Search for the cell housing the specified text and yield its [x, y] center coordinate. 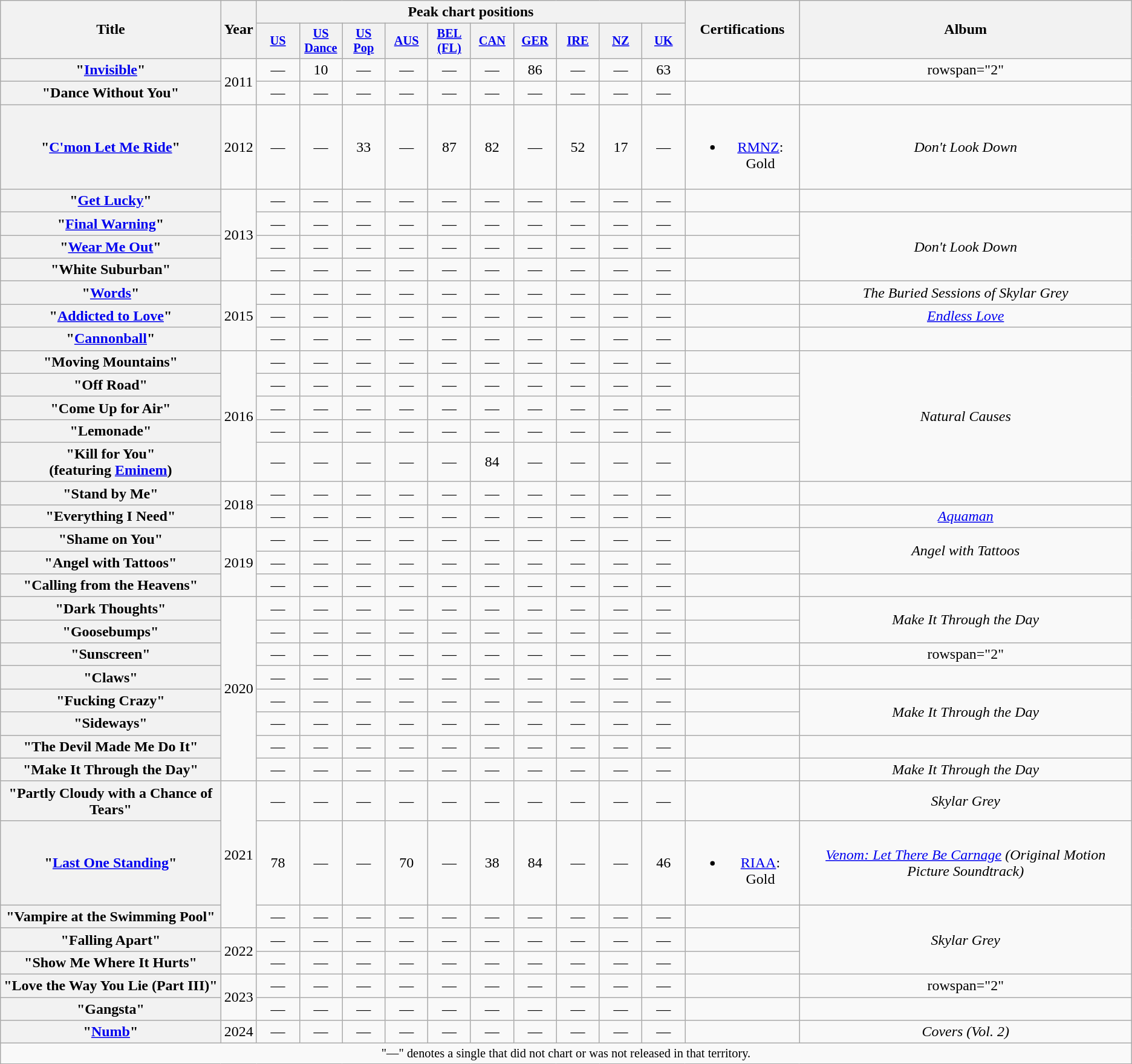
"—" denotes a single that did not chart or was not released in that territory. [566, 1054]
"Everything I Need" [111, 516]
US [278, 41]
2024 [238, 1032]
"Come Up for Air" [111, 408]
Title [111, 30]
"Addicted to Love" [111, 316]
"Get Lucky" [111, 201]
Natural Causes [965, 416]
2013 [238, 235]
"White Suburban" [111, 270]
10 [320, 70]
Angel with Tattoos [965, 551]
NZ [620, 41]
"Dark Thoughts" [111, 609]
2019 [238, 563]
2023 [238, 997]
2020 [238, 689]
2022 [238, 951]
UK [664, 41]
2015 [238, 316]
33 [364, 147]
"Cannonball" [111, 339]
"Goosebumps" [111, 632]
38 [492, 863]
RIAA: Gold [743, 863]
Album [965, 30]
"Shame on You" [111, 540]
"Love the Way You Lie (Part III)" [111, 986]
70 [406, 863]
Endless Love [965, 316]
The Buried Sessions of Skylar Grey [965, 293]
"Dance Without You" [111, 93]
"Off Road" [111, 385]
"Fucking Crazy" [111, 700]
"Numb" [111, 1032]
78 [278, 863]
"Partly Cloudy with a Chance of Tears" [111, 801]
52 [578, 147]
"Gangsta" [111, 1009]
2018 [238, 504]
CAN [492, 41]
"The Devil Made Me Do It" [111, 746]
IRE [578, 41]
87 [450, 147]
"Wear Me Out" [111, 247]
Year [238, 30]
GER [535, 41]
2021 [238, 854]
"Vampire at the Swimming Pool" [111, 916]
"Sideways" [111, 723]
BEL(FL) [450, 41]
"Make It Through the Day" [111, 769]
Certifications [743, 30]
"Falling Apart" [111, 939]
86 [535, 70]
RMNZ: Gold [743, 147]
"Angel with Tattoos" [111, 563]
"Final Warning" [111, 224]
"Claws" [111, 677]
Covers (Vol. 2) [965, 1032]
USDance [320, 41]
"Sunscreen" [111, 654]
Peak chart positions [470, 12]
46 [664, 863]
"Words" [111, 293]
17 [620, 147]
USPop [364, 41]
2011 [238, 81]
"Moving Mountains" [111, 362]
2016 [238, 416]
Venom: Let There Be Carnage (Original Motion Picture Soundtrack) [965, 863]
"Invisible" [111, 70]
2012 [238, 147]
"Last One Standing" [111, 863]
"Show Me Where It Hurts" [111, 962]
AUS [406, 41]
"Kill for You"(featuring Eminem) [111, 462]
63 [664, 70]
"C'mon Let Me Ride" [111, 147]
Aquaman [965, 516]
82 [492, 147]
"Lemonade" [111, 431]
"Stand by Me" [111, 493]
"Calling from the Heavens" [111, 586]
